Extract the [x, y] coordinate from the center of the cell holding the provided text.  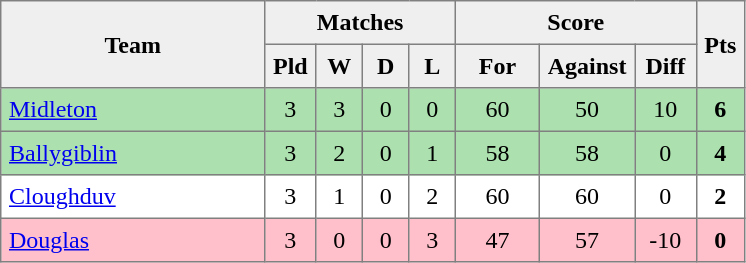
47 [497, 240]
Team [133, 44]
10 [666, 110]
Pld [290, 66]
Midleton [133, 110]
D [385, 66]
Ballygiblin [133, 153]
4 [720, 153]
For [497, 66]
L [432, 66]
Score [576, 23]
Matches [360, 23]
W [339, 66]
50 [586, 110]
6 [720, 110]
Douglas [133, 240]
-10 [666, 240]
Cloughduv [133, 197]
Against [586, 66]
Diff [666, 66]
57 [586, 240]
Pts [720, 44]
